Detect which cell encompasses the target text, then output its [X, Y] center coordinate. 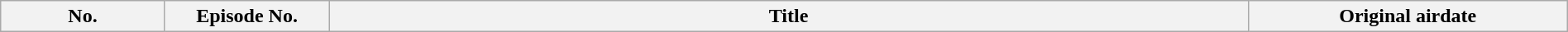
Title [789, 16]
No. [83, 16]
Original airdate [1408, 16]
Episode No. [246, 16]
